Extract the [x, y] coordinate from the center of the cell holding the provided text.  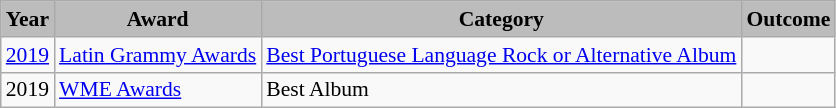
WME Awards [158, 90]
Best Album [501, 90]
Best Portuguese Language Rock or Alternative Album [501, 55]
Award [158, 19]
Latin Grammy Awards [158, 55]
Category [501, 19]
Year [28, 19]
Outcome [788, 19]
